Identify which cell holds the provided text, then report its [x, y] central coordinate. 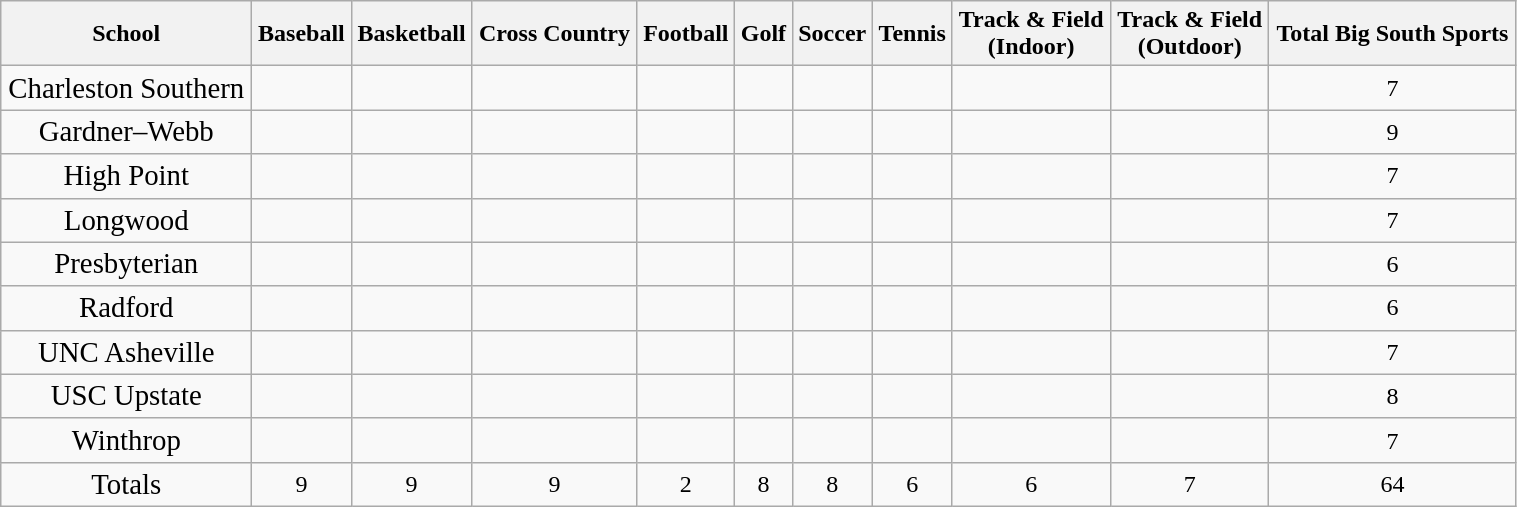
UNC Asheville [126, 352]
2 [686, 484]
Winthrop [126, 440]
Presbyterian [126, 264]
Track & Field(Outdoor) [1190, 34]
Track & Field(Indoor) [1032, 34]
Radford [126, 308]
High Point [126, 176]
Gardner–Webb [126, 132]
Football [686, 34]
Longwood [126, 220]
Tennis [912, 34]
USC Upstate [126, 396]
School [126, 34]
Totals [126, 484]
Baseball [302, 34]
Golf [764, 34]
Basketball [412, 34]
Charleston Southern [126, 88]
Cross Country [554, 34]
Soccer [832, 34]
64 [1392, 484]
Total Big South Sports [1392, 34]
